Scan for the cell matching the given text and deliver its [x, y] coordinate at center. 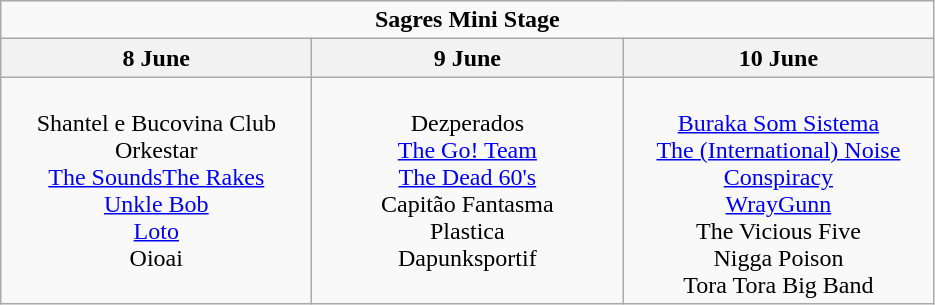
DezperadosThe Go! TeamThe Dead 60'sCapitão FantasmaPlasticaDapunksportif [468, 190]
Sagres Mini Stage [468, 20]
9 June [468, 58]
8 June [156, 58]
Buraka Som SistemaThe (International) Noise ConspiracyWrayGunnThe Vicious FiveNigga PoisonTora Tora Big Band [778, 190]
Shantel e Bucovina Club OrkestarThe SoundsThe RakesUnkle BobLotoOioai [156, 190]
10 June [778, 58]
